Scan for the cell matching the given text and deliver its [X, Y] coordinate at center. 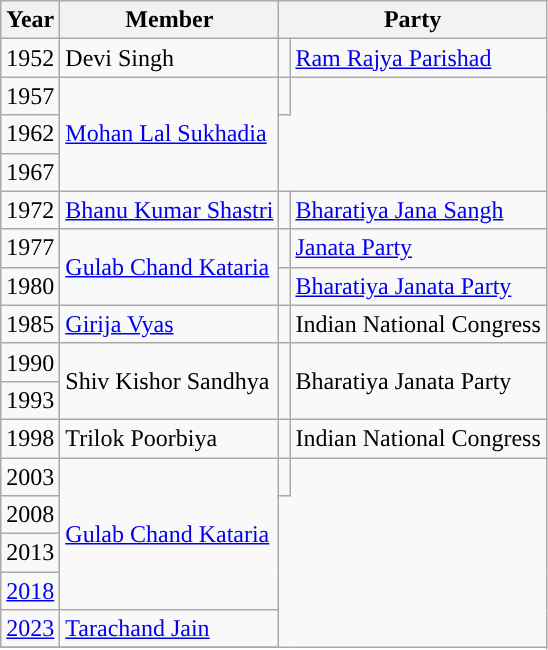
Shiv Kishor Sandhya [170, 381]
Girija Vyas [170, 324]
Janata Party [418, 248]
Mohan Lal Sukhadia [170, 134]
Member [170, 20]
2013 [30, 553]
1998 [30, 438]
1962 [30, 134]
Devi Singh [170, 58]
1990 [30, 362]
1972 [30, 210]
1980 [30, 286]
1952 [30, 58]
Party [412, 20]
Ram Rajya Parishad [418, 58]
1967 [30, 172]
Tarachand Jain [170, 629]
1985 [30, 324]
Trilok Poorbiya [170, 438]
2003 [30, 477]
1957 [30, 96]
2018 [30, 591]
1977 [30, 248]
2008 [30, 515]
Bharatiya Jana Sangh [418, 210]
Year [30, 20]
2023 [30, 629]
Bhanu Kumar Shastri [170, 210]
1993 [30, 400]
